Pinpoint the cell where the given text exists, returning its (X, Y) midpoint coordinate. 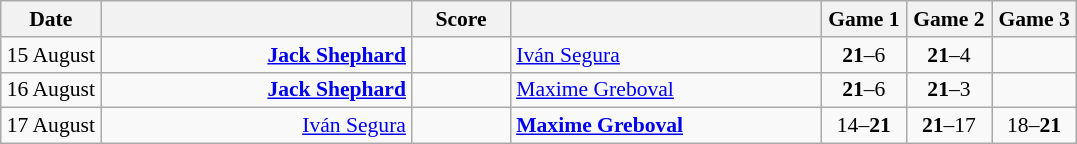
14–21 (864, 126)
21–3 (948, 90)
21–4 (948, 55)
21–17 (948, 126)
15 August (51, 55)
Game 3 (1034, 19)
Date (51, 19)
16 August (51, 90)
18–21 (1034, 126)
Score (461, 19)
17 August (51, 126)
Game 2 (948, 19)
Game 1 (864, 19)
